Output the (x, y) coordinate of the center of the cell containing the given text.  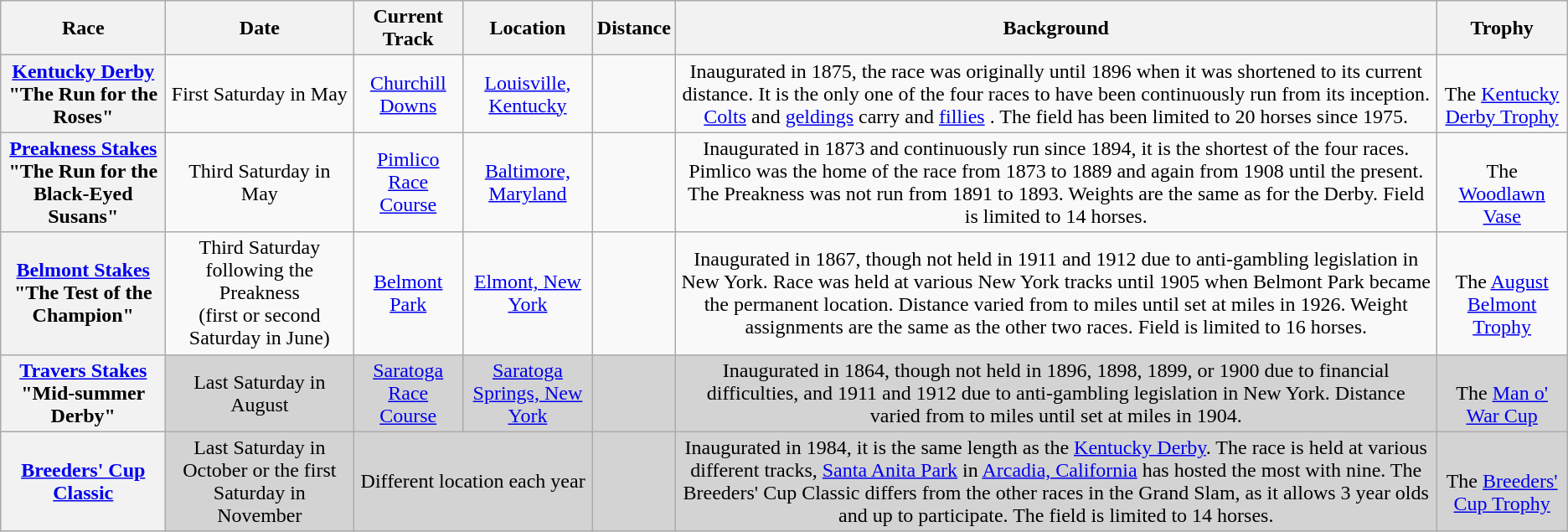
The Kentucky Derby Trophy (1502, 94)
Saratoga Springs, New York (528, 393)
Louisville, Kentucky (528, 94)
First Saturday in May (260, 94)
Baltimore, Maryland (528, 183)
Breeders' Cup Classic (84, 481)
Elmont, New York (528, 293)
Location (528, 28)
Third Saturday in May (260, 183)
Current Track (409, 28)
The Woodlawn Vase (1502, 183)
The Breeders' Cup Trophy (1502, 481)
Trophy (1502, 28)
Saratoga Race Course (409, 393)
The Man o' War Cup (1502, 393)
Last Saturday in October or the first Saturday in November (260, 481)
Last Saturday in August (260, 393)
Different location each year (472, 481)
Kentucky Derby"The Run for the Roses" (84, 94)
Race (84, 28)
Third Saturday following the Preakness(first or second Saturday in June) (260, 293)
Date (260, 28)
Belmont Stakes"The Test of the Champion" (84, 293)
Pimlico Race Course (409, 183)
Distance (633, 28)
Belmont Park (409, 293)
Churchill Downs (409, 94)
Background (1055, 28)
Preakness Stakes"The Run for the Black-Eyed Susans" (84, 183)
The August Belmont Trophy (1502, 293)
Travers Stakes"Mid-summer Derby" (84, 393)
